Return the [x, y] coordinate for the center point of the cell that contains the specified text.  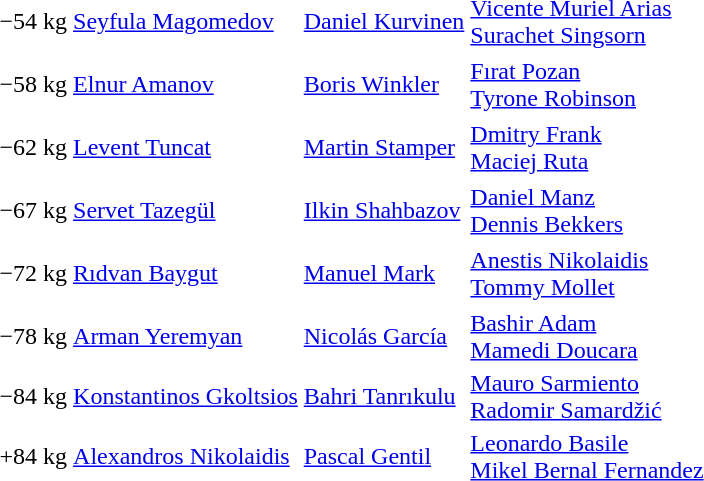
Ilkin Shahbazov [384, 210]
Martin Stamper [384, 148]
Bahri Tanrıkulu [384, 396]
Boris Winkler [384, 84]
Servet Tazegül [186, 210]
Konstantinos Gkoltsios [186, 396]
Nicolás García [384, 336]
Elnur Amanov [186, 84]
Rıdvan Baygut [186, 274]
Levent Tuncat [186, 148]
Arman Yeremyan [186, 336]
Manuel Mark [384, 274]
